Pinpoint the cell where the given text exists, returning its (x, y) midpoint coordinate. 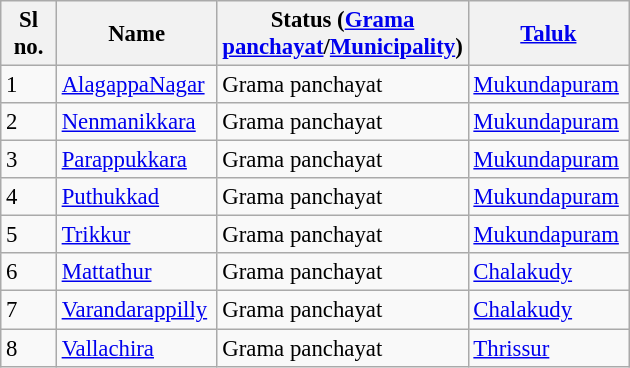
Taluk (548, 34)
4 (29, 197)
7 (29, 310)
5 (29, 235)
Sl no. (29, 34)
Varandarappilly (136, 310)
3 (29, 160)
Puthukkad (136, 197)
AlagappaNagar (136, 85)
Thrissur (548, 348)
Nenmanikkara (136, 122)
Status (Grama panchayat/Municipality) (342, 34)
Name (136, 34)
1 (29, 85)
6 (29, 273)
Mattathur (136, 273)
Trikkur (136, 235)
Parappukkara (136, 160)
8 (29, 348)
Vallachira (136, 348)
2 (29, 122)
